Provide the [x, y] coordinate of the cell's center where the given text is located.  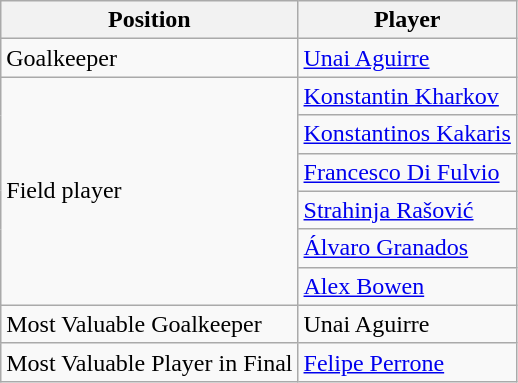
Francesco Di Fulvio [407, 172]
Most Valuable Goalkeeper [150, 324]
Alex Bowen [407, 286]
Felipe Perrone [407, 362]
Konstantinos Kakaris [407, 134]
Konstantin Kharkov [407, 96]
Goalkeeper [150, 58]
Strahinja Rašović [407, 210]
Field player [150, 191]
Most Valuable Player in Final [150, 362]
Position [150, 20]
Álvaro Granados [407, 248]
Player [407, 20]
